Determine the (x, y) coordinate at the center of the cell enclosing the given text.  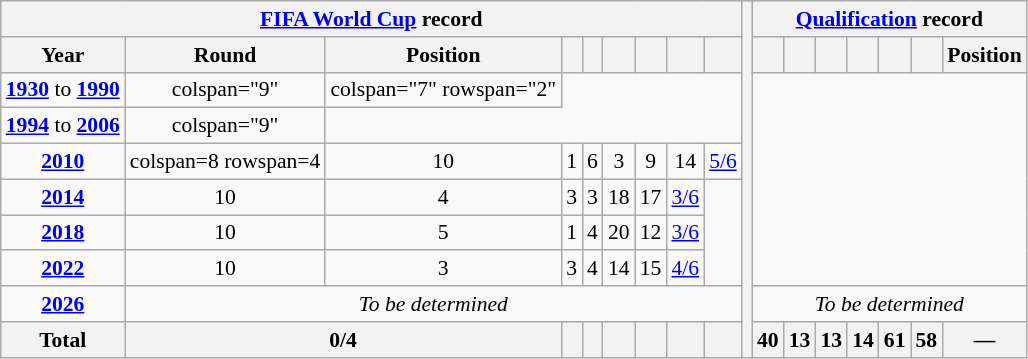
1930 to 1990 (63, 90)
12 (651, 233)
2022 (63, 269)
Year (63, 55)
2026 (63, 304)
2014 (63, 197)
9 (651, 162)
colspan=8 rowspan=4 (226, 162)
18 (619, 197)
1994 to 2006 (63, 126)
4/6 (685, 269)
Round (226, 55)
15 (651, 269)
Qualification record (890, 19)
20 (619, 233)
6 (592, 162)
58 (926, 340)
5 (443, 233)
Total (63, 340)
2018 (63, 233)
— (984, 340)
0/4 (343, 340)
FIFA World Cup record (372, 19)
61 (895, 340)
5/6 (723, 162)
2010 (63, 162)
colspan="7" rowspan="2" (443, 90)
40 (768, 340)
17 (651, 197)
